Return [x, y] of the center of cell containing provided text 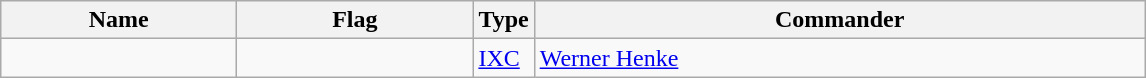
Type [504, 20]
Werner Henke [840, 58]
IXC [504, 58]
Flag [355, 20]
Name [119, 20]
Commander [840, 20]
